Scan for the cell matching the given text and deliver its [X, Y] coordinate at center. 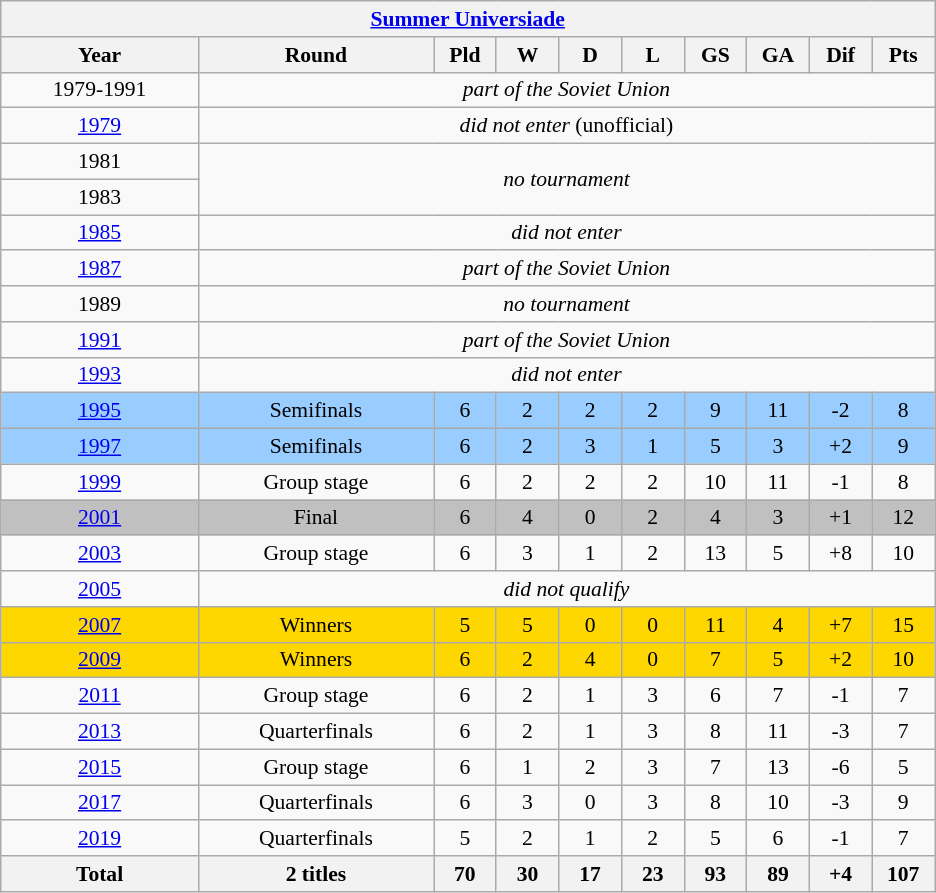
2 titles [316, 874]
2017 [100, 803]
GA [778, 55]
+4 [840, 874]
23 [652, 874]
2009 [100, 660]
89 [778, 874]
+1 [840, 518]
2013 [100, 732]
GS [716, 55]
1981 [100, 162]
2001 [100, 518]
30 [528, 874]
107 [904, 874]
17 [590, 874]
L [652, 55]
15 [904, 625]
1995 [100, 411]
Year [100, 55]
1987 [100, 269]
Pld [466, 55]
+7 [840, 625]
2011 [100, 696]
2005 [100, 589]
Total [100, 874]
1979 [100, 126]
W [528, 55]
1991 [100, 340]
+8 [840, 554]
-2 [840, 411]
Summer Universiade [468, 19]
1979-1991 [100, 90]
did not enter (unofficial) [566, 126]
1993 [100, 375]
Dif [840, 55]
-6 [840, 767]
D [590, 55]
Round [316, 55]
Pts [904, 55]
did not qualify [566, 589]
1985 [100, 233]
2015 [100, 767]
1983 [100, 197]
1999 [100, 482]
93 [716, 874]
2003 [100, 554]
1989 [100, 304]
2019 [100, 839]
2007 [100, 625]
Final [316, 518]
70 [466, 874]
12 [904, 518]
1997 [100, 447]
